Find where the given text appears and provide that cell's center as [x, y] coordinate. 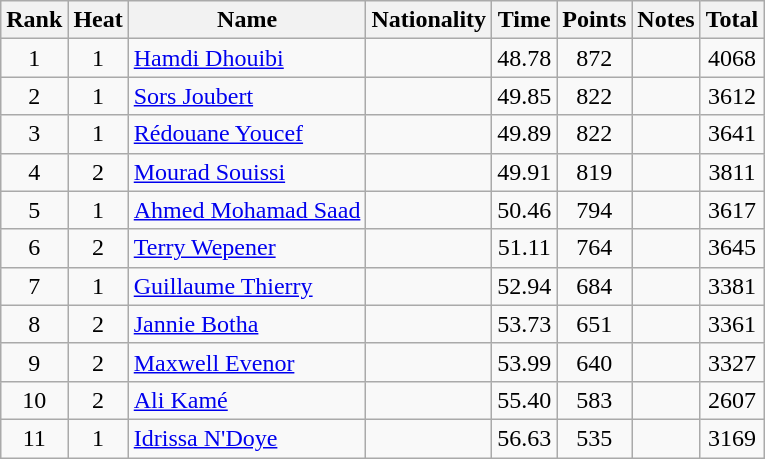
48.78 [524, 58]
10 [34, 400]
Guillaume Thierry [247, 286]
764 [594, 248]
3 [34, 134]
Nationality [429, 20]
50.46 [524, 210]
3641 [732, 134]
56.63 [524, 438]
3811 [732, 172]
Time [524, 20]
53.99 [524, 362]
7 [34, 286]
Total [732, 20]
Rédouane Youcef [247, 134]
3361 [732, 324]
52.94 [524, 286]
49.85 [524, 96]
Name [247, 20]
49.89 [524, 134]
5 [34, 210]
3381 [732, 286]
Rank [34, 20]
794 [594, 210]
Idrissa N'Doye [247, 438]
535 [594, 438]
53.73 [524, 324]
Ahmed Mohamad Saad [247, 210]
51.11 [524, 248]
Maxwell Evenor [247, 362]
684 [594, 286]
Points [594, 20]
Sors Joubert [247, 96]
3612 [732, 96]
6 [34, 248]
583 [594, 400]
819 [594, 172]
8 [34, 324]
Ali Kamé [247, 400]
3327 [732, 362]
651 [594, 324]
9 [34, 362]
Terry Wepener [247, 248]
Heat [98, 20]
49.91 [524, 172]
872 [594, 58]
Jannie Botha [247, 324]
Notes [666, 20]
Mourad Souissi [247, 172]
4068 [732, 58]
11 [34, 438]
3169 [732, 438]
4 [34, 172]
640 [594, 362]
3645 [732, 248]
Hamdi Dhouibi [247, 58]
2607 [732, 400]
3617 [732, 210]
55.40 [524, 400]
